Detect which cell encompasses the target text, then output its [X, Y] center coordinate. 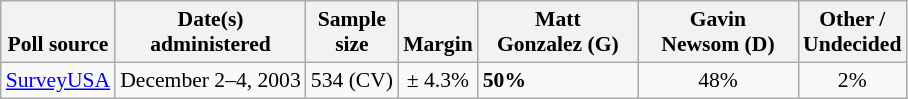
SurveyUSA [58, 80]
GavinNewsom (D) [718, 32]
Other /Undecided [852, 32]
Margin [438, 32]
2% [852, 80]
50% [558, 80]
Date(s)administered [210, 32]
534 (CV) [352, 80]
48% [718, 80]
Samplesize [352, 32]
December 2–4, 2003 [210, 80]
Poll source [58, 32]
MattGonzalez (G) [558, 32]
± 4.3% [438, 80]
